Output the (x, y) coordinate of the center of the cell containing the given text.  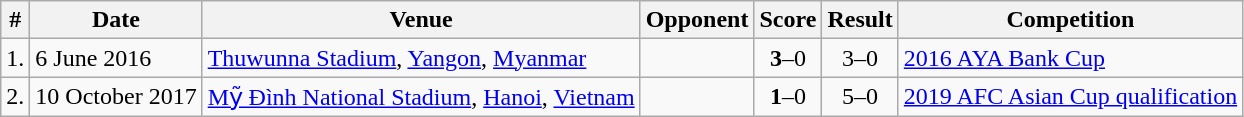
1. (16, 58)
5–0 (860, 97)
6 June 2016 (116, 58)
Result (860, 20)
1–0 (788, 97)
Opponent (697, 20)
Mỹ Đình National Stadium, Hanoi, Vietnam (421, 97)
Competition (1070, 20)
2016 AYA Bank Cup (1070, 58)
Thuwunna Stadium, Yangon, Myanmar (421, 58)
2. (16, 97)
10 October 2017 (116, 97)
2019 AFC Asian Cup qualification (1070, 97)
Date (116, 20)
Venue (421, 20)
# (16, 20)
Score (788, 20)
